Determine the (x, y) coordinate at the center of the cell enclosing the given text.  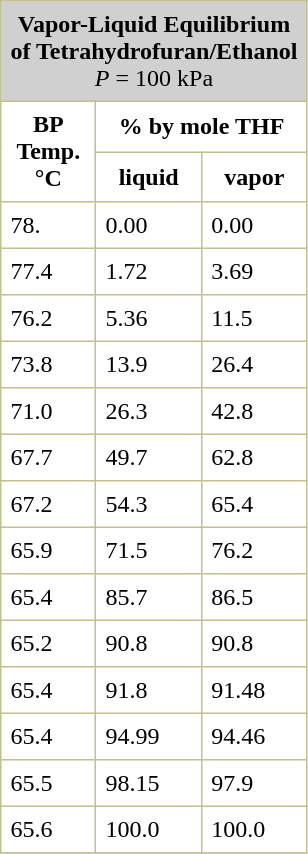
78. (48, 225)
54.3 (149, 504)
26.3 (149, 411)
91.8 (149, 690)
98.15 (149, 783)
73.8 (48, 364)
91.48 (255, 690)
5.36 (149, 318)
85.7 (149, 597)
86.5 (255, 597)
65.9 (48, 550)
71.5 (149, 550)
% by mole THF (202, 126)
13.9 (149, 364)
3.69 (255, 271)
67.2 (48, 504)
65.6 (48, 829)
49.7 (149, 457)
42.8 (255, 411)
BPTemp.°C (48, 151)
94.99 (149, 736)
71.0 (48, 411)
65.2 (48, 643)
97.9 (255, 783)
vapor (255, 177)
1.72 (149, 271)
65.5 (48, 783)
liquid (149, 177)
Vapor-Liquid Equilibriumof Tetrahydrofuran/EthanolP = 100 kPa (154, 51)
67.7 (48, 457)
77.4 (48, 271)
94.46 (255, 736)
11.5 (255, 318)
26.4 (255, 364)
62.8 (255, 457)
